Scan for the cell matching the given text and deliver its [x, y] coordinate at center. 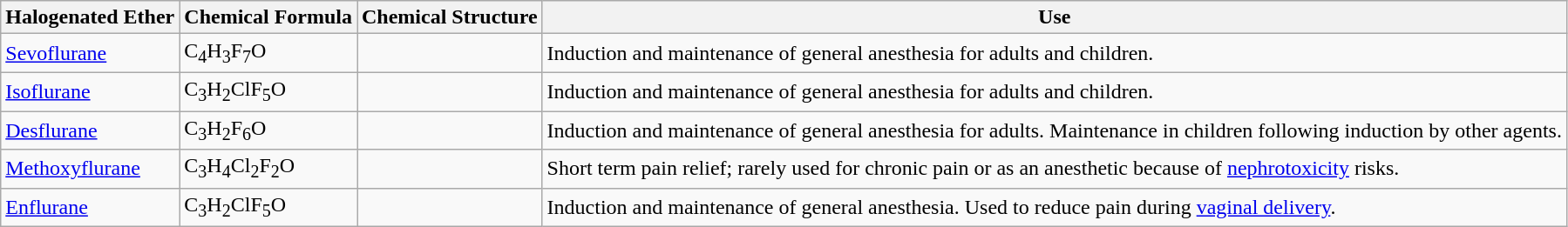
Desflurane [91, 130]
C4H3F7O [268, 53]
Methoxyflurane [91, 169]
Induction and maintenance of general anesthesia. Used to reduce pain during vaginal delivery. [1055, 207]
Isoflurane [91, 91]
C3H4Cl2F2O [268, 169]
C3H2F6O [268, 130]
Enflurane [91, 207]
Induction and maintenance of general anesthesia for adults. Maintenance in children following induction by other agents. [1055, 130]
Short term pain relief; rarely used for chronic pain or as an anesthetic because of nephrotoxicity risks. [1055, 169]
Sevoflurane [91, 53]
Chemical Structure [450, 17]
Chemical Formula [268, 17]
Use [1055, 17]
Halogenated Ether [91, 17]
